Extract the (x, y) coordinate from the center of the cell holding the provided text.  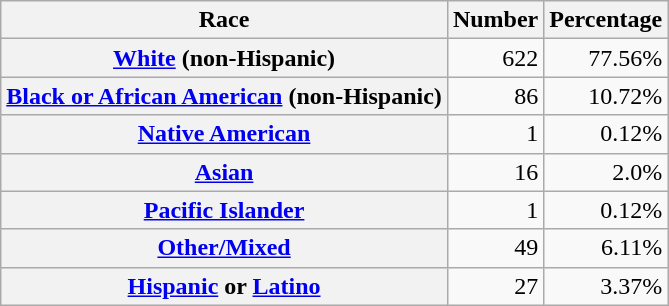
Hispanic or Latino (224, 286)
622 (495, 58)
Race (224, 20)
86 (495, 96)
Black or African American (non-Hispanic) (224, 96)
16 (495, 172)
27 (495, 286)
Percentage (606, 20)
49 (495, 248)
77.56% (606, 58)
White (non-Hispanic) (224, 58)
Native American (224, 134)
2.0% (606, 172)
Other/Mixed (224, 248)
Asian (224, 172)
Number (495, 20)
3.37% (606, 286)
Pacific Islander (224, 210)
6.11% (606, 248)
10.72% (606, 96)
